Capture the cell that displays the provided text and extract its (X, Y) central coordinate. 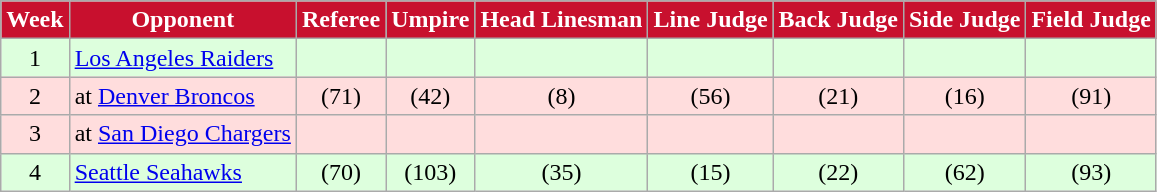
(35) (562, 172)
(15) (710, 172)
(62) (964, 172)
Line Judge (710, 20)
Referee (340, 20)
Los Angeles Raiders (182, 58)
3 (35, 134)
Opponent (182, 20)
(56) (710, 96)
(70) (340, 172)
(103) (430, 172)
(22) (838, 172)
(16) (964, 96)
Side Judge (964, 20)
Seattle Seahawks (182, 172)
Week (35, 20)
4 (35, 172)
1 (35, 58)
Umpire (430, 20)
at San Diego Chargers (182, 134)
(93) (1091, 172)
Field Judge (1091, 20)
(71) (340, 96)
Back Judge (838, 20)
(8) (562, 96)
(21) (838, 96)
(42) (430, 96)
2 (35, 96)
Head Linesman (562, 20)
(91) (1091, 96)
at Denver Broncos (182, 96)
